Find where the given text appears and provide that cell's center as [X, Y] coordinate. 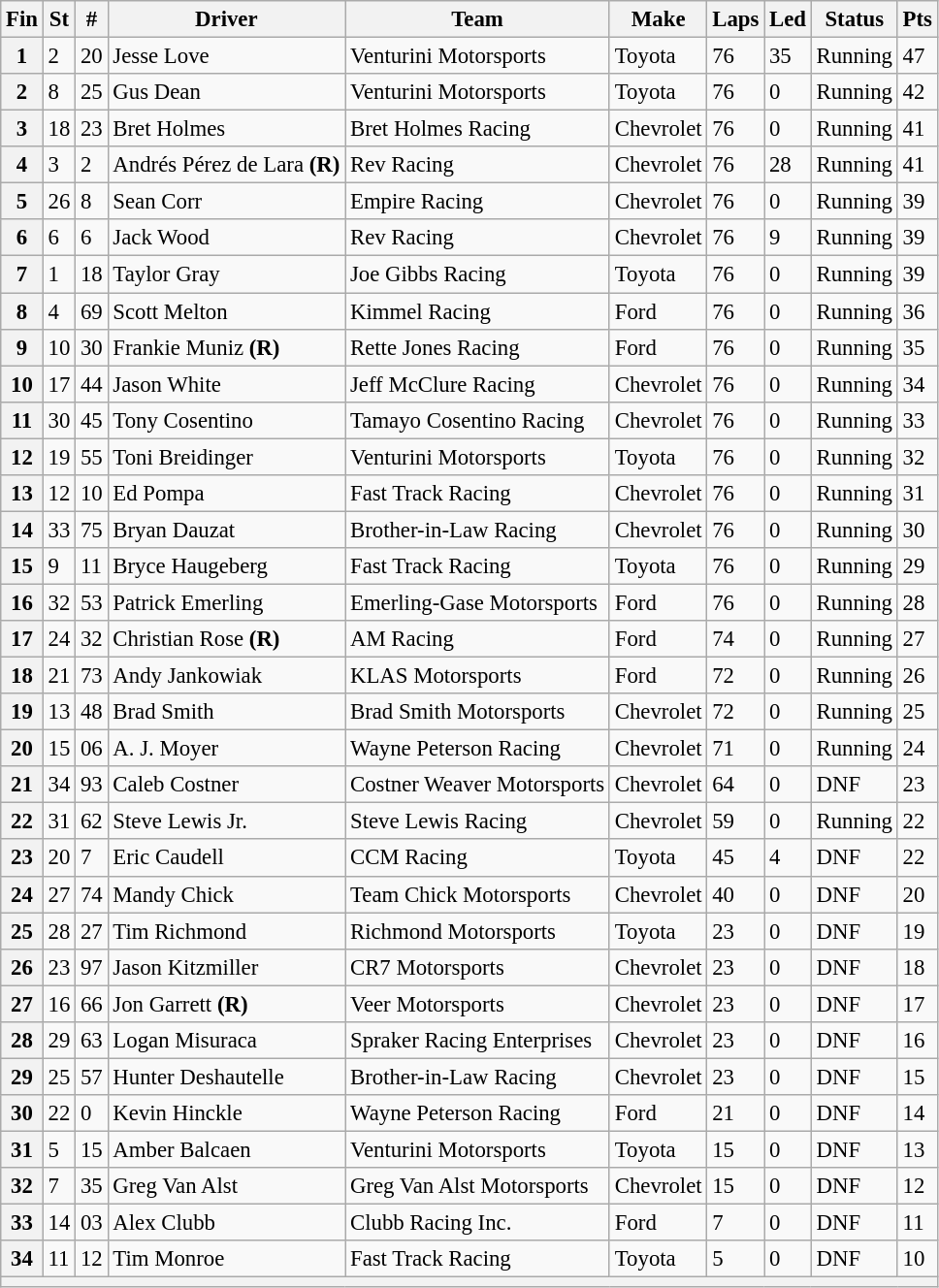
Status [854, 19]
Tamayo Cosentino Racing [477, 420]
Jon Garrett (R) [227, 1004]
Caleb Costner [227, 785]
Toni Breidinger [227, 457]
AM Racing [477, 639]
Led [788, 19]
Fin [22, 19]
Bret Holmes [227, 129]
97 [91, 967]
42 [918, 92]
53 [91, 602]
73 [91, 676]
Patrick Emerling [227, 602]
Jason White [227, 384]
Spraker Racing Enterprises [477, 1041]
93 [91, 785]
Steve Lewis Jr. [227, 821]
Steve Lewis Racing [477, 821]
69 [91, 311]
Greg Van Alst Motorsports [477, 1186]
71 [735, 749]
36 [918, 311]
Empire Racing [477, 202]
57 [91, 1077]
Brad Smith Motorsports [477, 712]
Tony Cosentino [227, 420]
63 [91, 1041]
Brad Smith [227, 712]
Rette Jones Racing [477, 347]
Joe Gibbs Racing [477, 274]
Frankie Muniz (R) [227, 347]
Veer Motorsports [477, 1004]
Make [658, 19]
Tim Monroe [227, 1259]
44 [91, 384]
Logan Misuraca [227, 1041]
St [58, 19]
64 [735, 785]
59 [735, 821]
48 [91, 712]
Eric Caudell [227, 858]
Bret Holmes Racing [477, 129]
Gus Dean [227, 92]
75 [91, 530]
Amber Balcaen [227, 1149]
Jason Kitzmiller [227, 967]
Hunter Deshautelle [227, 1077]
Bryan Dauzat [227, 530]
Christian Rose (R) [227, 639]
A. J. Moyer [227, 749]
66 [91, 1004]
Richmond Motorsports [477, 931]
Tim Richmond [227, 931]
55 [91, 457]
Sean Corr [227, 202]
Kevin Hinckle [227, 1113]
06 [91, 749]
# [91, 19]
Mandy Chick [227, 894]
CR7 Motorsports [477, 967]
62 [91, 821]
Alex Clubb [227, 1223]
Emerling-Gase Motorsports [477, 602]
03 [91, 1223]
40 [735, 894]
Jack Wood [227, 238]
Clubb Racing Inc. [477, 1223]
Laps [735, 19]
Ed Pompa [227, 494]
Pts [918, 19]
CCM Racing [477, 858]
Driver [227, 19]
Jeff McClure Racing [477, 384]
Team [477, 19]
Taylor Gray [227, 274]
Bryce Haugeberg [227, 566]
Andy Jankowiak [227, 676]
Greg Van Alst [227, 1186]
Kimmel Racing [477, 311]
Costner Weaver Motorsports [477, 785]
Scott Melton [227, 311]
Jesse Love [227, 56]
Andrés Pérez de Lara (R) [227, 165]
Team Chick Motorsports [477, 894]
KLAS Motorsports [477, 676]
47 [918, 56]
